For the text-containing cell, return its midpoint in (X, Y) coordinate format. 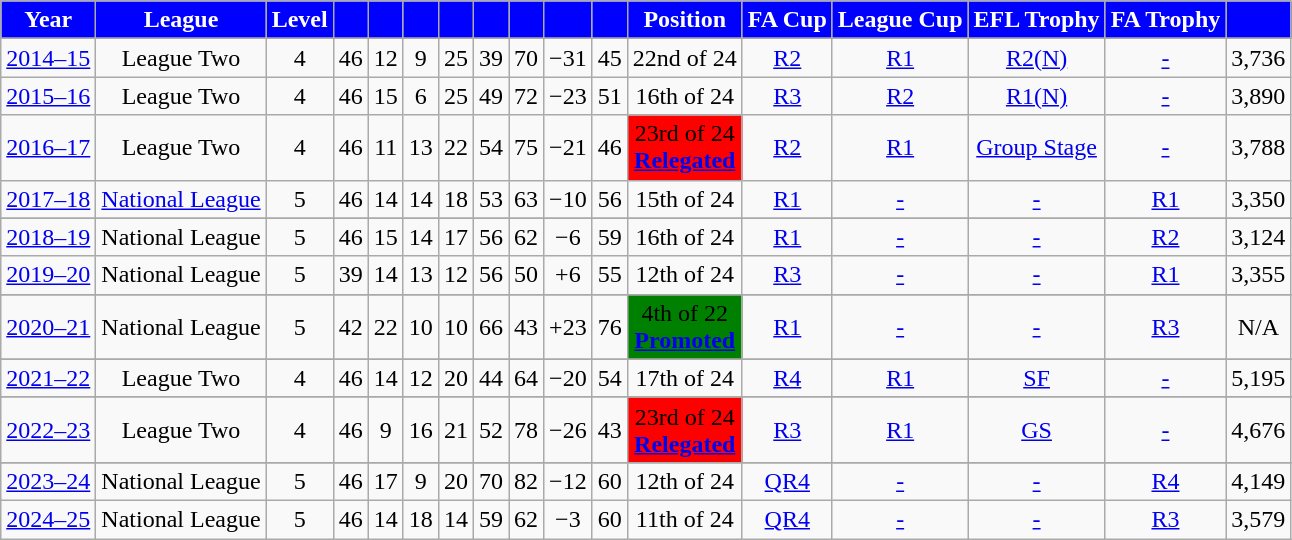
2020–21 (48, 326)
49 (490, 96)
3,124 (1258, 237)
52 (490, 430)
4th of 22Promoted (684, 326)
11th of 24 (684, 519)
R2(N) (1036, 58)
76 (610, 326)
2015–16 (48, 96)
2021–22 (48, 378)
2018–19 (48, 237)
−12 (568, 481)
3,355 (1258, 275)
FA Trophy (1166, 20)
72 (526, 96)
−23 (568, 96)
SF (1036, 378)
Level (300, 20)
4,149 (1258, 481)
GS (1036, 430)
2019–20 (48, 275)
−6 (568, 237)
R1(N) (1036, 96)
+23 (568, 326)
55 (610, 275)
53 (490, 199)
−26 (568, 430)
45 (610, 58)
3,579 (1258, 519)
64 (526, 378)
2024–25 (48, 519)
N/A (1258, 326)
2014–15 (48, 58)
66 (490, 326)
Year (48, 20)
+6 (568, 275)
11 (386, 148)
5,195 (1258, 378)
2023–24 (48, 481)
−20 (568, 378)
22nd of 24 (684, 58)
−21 (568, 148)
44 (490, 378)
21 (456, 430)
FA Cup (787, 20)
75 (526, 148)
3,736 (1258, 58)
42 (350, 326)
Position (684, 20)
3,890 (1258, 96)
−10 (568, 199)
6 (420, 96)
3,788 (1258, 148)
2016–17 (48, 148)
2017–18 (48, 199)
17th of 24 (684, 378)
2022–23 (48, 430)
League Cup (900, 20)
82 (526, 481)
Group Stage (1036, 148)
63 (526, 199)
78 (526, 430)
−31 (568, 58)
3,350 (1258, 199)
League (181, 20)
EFL Trophy (1036, 20)
16 (420, 430)
50 (526, 275)
15th of 24 (684, 199)
−3 (568, 519)
51 (610, 96)
4,676 (1258, 430)
